Capture the cell that displays the provided text and extract its [X, Y] central coordinate. 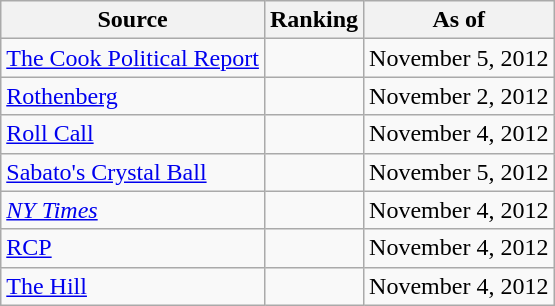
Rothenberg [133, 96]
Sabato's Crystal Ball [133, 172]
Ranking [314, 20]
NY Times [133, 210]
Roll Call [133, 134]
Source [133, 20]
The Hill [133, 286]
The Cook Political Report [133, 58]
November 2, 2012 [459, 96]
As of [459, 20]
RCP [133, 248]
